For the text-containing cell, return its midpoint in [x, y] coordinate format. 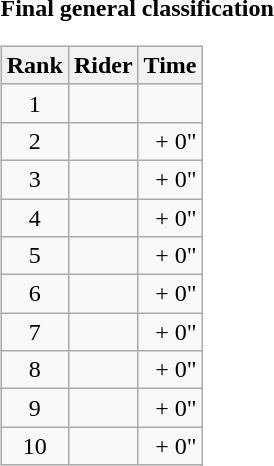
7 [34, 332]
1 [34, 103]
Time [170, 65]
5 [34, 256]
Rider [103, 65]
8 [34, 370]
6 [34, 294]
9 [34, 408]
10 [34, 446]
3 [34, 179]
4 [34, 217]
2 [34, 141]
Rank [34, 65]
